Pinpoint the cell where the given text exists, returning its (x, y) midpoint coordinate. 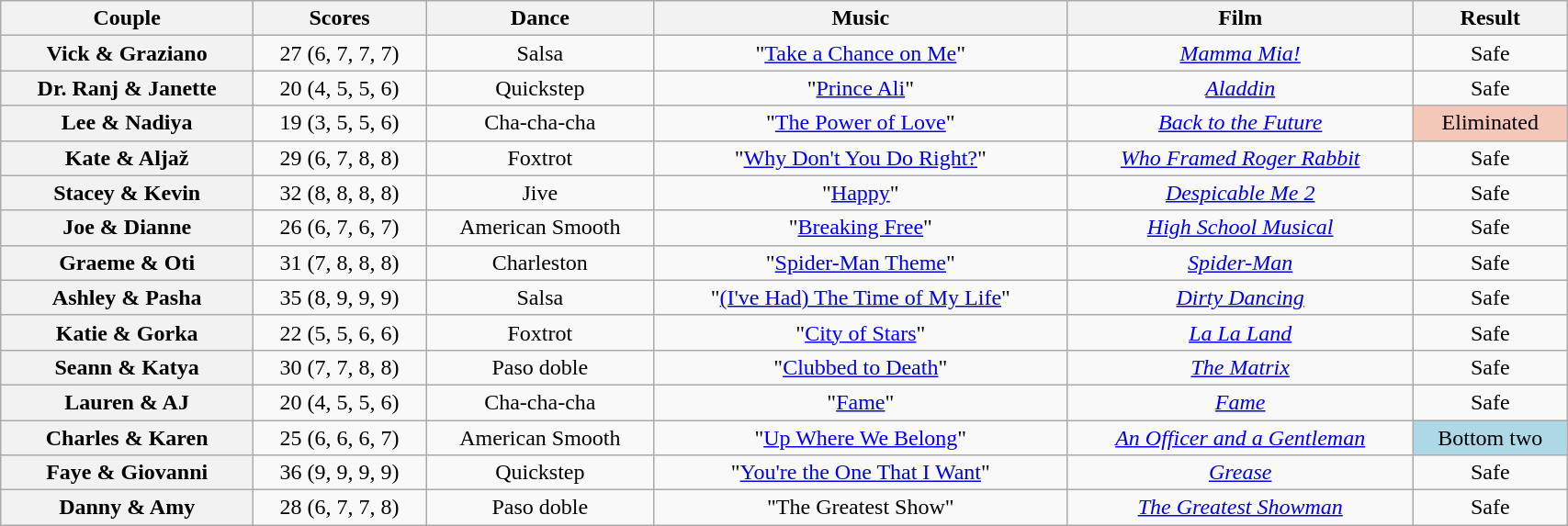
Dr. Ranj & Janette (127, 88)
Kate & Aljaž (127, 158)
"The Power of Love" (860, 123)
Result (1490, 18)
Couple (127, 18)
32 (8, 8, 8, 8) (340, 193)
"Fame" (860, 402)
27 (6, 7, 7, 7) (340, 53)
Katie & Gorka (127, 332)
"Up Where We Belong" (860, 438)
Graeme & Oti (127, 263)
"Spider-Man Theme" (860, 263)
"Happy" (860, 193)
"City of Stars" (860, 332)
29 (6, 7, 8, 8) (340, 158)
Music (860, 18)
Ashley & Pasha (127, 297)
High School Musical (1240, 228)
28 (6, 7, 7, 8) (340, 508)
Film (1240, 18)
"Prince Ali" (860, 88)
The Greatest Showman (1240, 508)
Despicable Me 2 (1240, 193)
The Matrix (1240, 367)
Mamma Mia! (1240, 53)
Aladdin (1240, 88)
26 (6, 7, 6, 7) (340, 228)
Lauren & AJ (127, 402)
31 (7, 8, 8, 8) (340, 263)
Eliminated (1490, 123)
Vick & Graziano (127, 53)
"Clubbed to Death" (860, 367)
La La Land (1240, 332)
22 (5, 5, 6, 6) (340, 332)
"(I've Had) The Time of My Life" (860, 297)
"The Greatest Show" (860, 508)
19 (3, 5, 5, 6) (340, 123)
Dance (540, 18)
An Officer and a Gentleman (1240, 438)
30 (7, 7, 8, 8) (340, 367)
36 (9, 9, 9, 9) (340, 473)
Bottom two (1490, 438)
Jive (540, 193)
35 (8, 9, 9, 9) (340, 297)
Faye & Giovanni (127, 473)
"You're the One That I Want" (860, 473)
Grease (1240, 473)
Stacey & Kevin (127, 193)
Spider-Man (1240, 263)
"Take a Chance on Me" (860, 53)
Back to the Future (1240, 123)
Charles & Karen (127, 438)
Danny & Amy (127, 508)
Who Framed Roger Rabbit (1240, 158)
"Breaking Free" (860, 228)
Joe & Dianne (127, 228)
Dirty Dancing (1240, 297)
Seann & Katya (127, 367)
Charleston (540, 263)
"Why Don't You Do Right?" (860, 158)
Lee & Nadiya (127, 123)
25 (6, 6, 6, 7) (340, 438)
Fame (1240, 402)
Scores (340, 18)
